Pinpoint the cell where the given text exists, returning its (X, Y) midpoint coordinate. 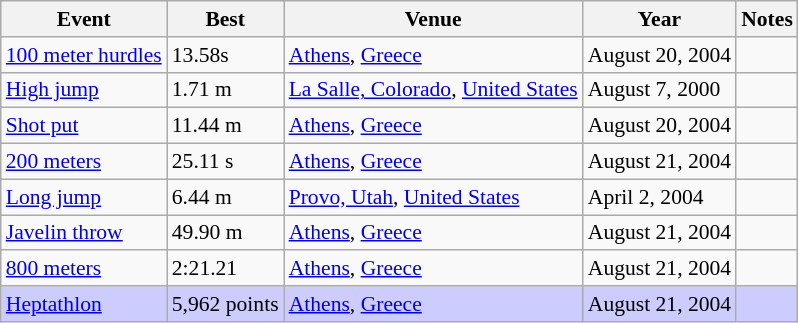
1.71 m (226, 90)
Notes (767, 19)
La Salle, Colorado, United States (434, 90)
11.44 m (226, 126)
Provo, Utah, United States (434, 197)
Best (226, 19)
6.44 m (226, 197)
200 meters (84, 162)
Heptathlon (84, 304)
Year (660, 19)
13.58s (226, 55)
Long jump (84, 197)
49.90 m (226, 233)
25.11 s (226, 162)
800 meters (84, 269)
April 2, 2004 (660, 197)
2:21.21 (226, 269)
High jump (84, 90)
Event (84, 19)
5,962 points (226, 304)
100 meter hurdles (84, 55)
Javelin throw (84, 233)
Shot put (84, 126)
Venue (434, 19)
August 7, 2000 (660, 90)
